Return [x, y] of the center of cell containing provided text 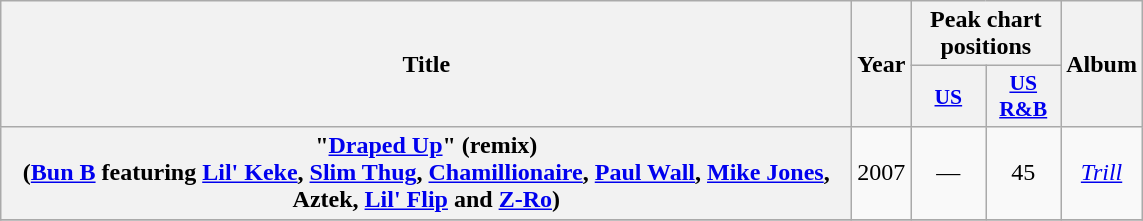
Title [426, 64]
Trill [1102, 173]
2007 [882, 173]
Album [1102, 64]
USR&B [1024, 96]
Peak chart positions [986, 34]
45 [1024, 173]
Year [882, 64]
— [948, 173]
"Draped Up" (remix)(Bun B featuring Lil' Keke, Slim Thug, Chamillionaire, Paul Wall, Mike Jones, Aztek, Lil' Flip and Z-Ro) [426, 173]
US [948, 96]
